From the cell containing the given text, extract its center point as (X, Y) coordinate. 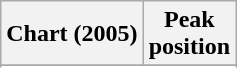
Chart (2005) (72, 34)
Peak position (189, 34)
